Extract the [X, Y] coordinate from the center of the cell holding the provided text.  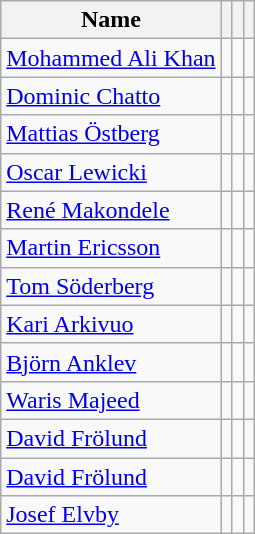
Waris Majeed [111, 400]
Kari Arkivuo [111, 324]
Mohammed Ali Khan [111, 58]
Dominic Chatto [111, 96]
René Makondele [111, 210]
Mattias Östberg [111, 134]
Name [111, 20]
Martin Ericsson [111, 248]
Oscar Lewicki [111, 172]
Josef Elvby [111, 515]
Björn Anklev [111, 362]
Tom Söderberg [111, 286]
